Identify which cell holds the provided text, then report its [X, Y] central coordinate. 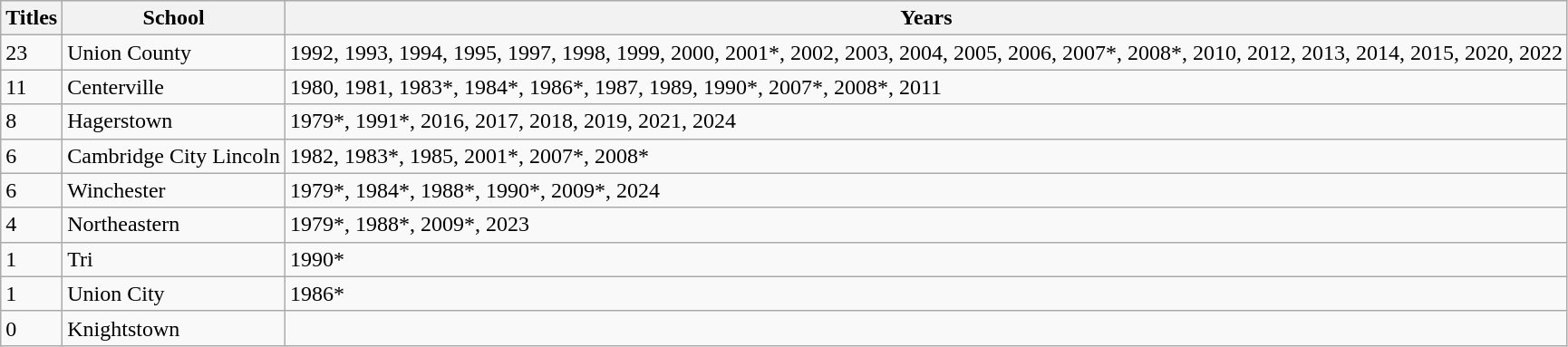
Union County [174, 53]
8 [32, 121]
1986* [926, 294]
1980, 1981, 1983*, 1984*, 1986*, 1987, 1989, 1990*, 2007*, 2008*, 2011 [926, 87]
11 [32, 87]
Cambridge City Lincoln [174, 156]
Northeastern [174, 225]
23 [32, 53]
Years [926, 18]
1992, 1993, 1994, 1995, 1997, 1998, 1999, 2000, 2001*, 2002, 2003, 2004, 2005, 2006, 2007*, 2008*, 2010, 2012, 2013, 2014, 2015, 2020, 2022 [926, 53]
Union City [174, 294]
Knightstown [174, 328]
1979*, 1984*, 1988*, 1990*, 2009*, 2024 [926, 190]
0 [32, 328]
Winchester [174, 190]
Tri [174, 259]
Centerville [174, 87]
Hagerstown [174, 121]
1982, 1983*, 1985, 2001*, 2007*, 2008* [926, 156]
1990* [926, 259]
1979*, 1988*, 2009*, 2023 [926, 225]
School [174, 18]
4 [32, 225]
1979*, 1991*, 2016, 2017, 2018, 2019, 2021, 2024 [926, 121]
Titles [32, 18]
